Output the [X, Y] coordinate of the center of the cell containing the given text.  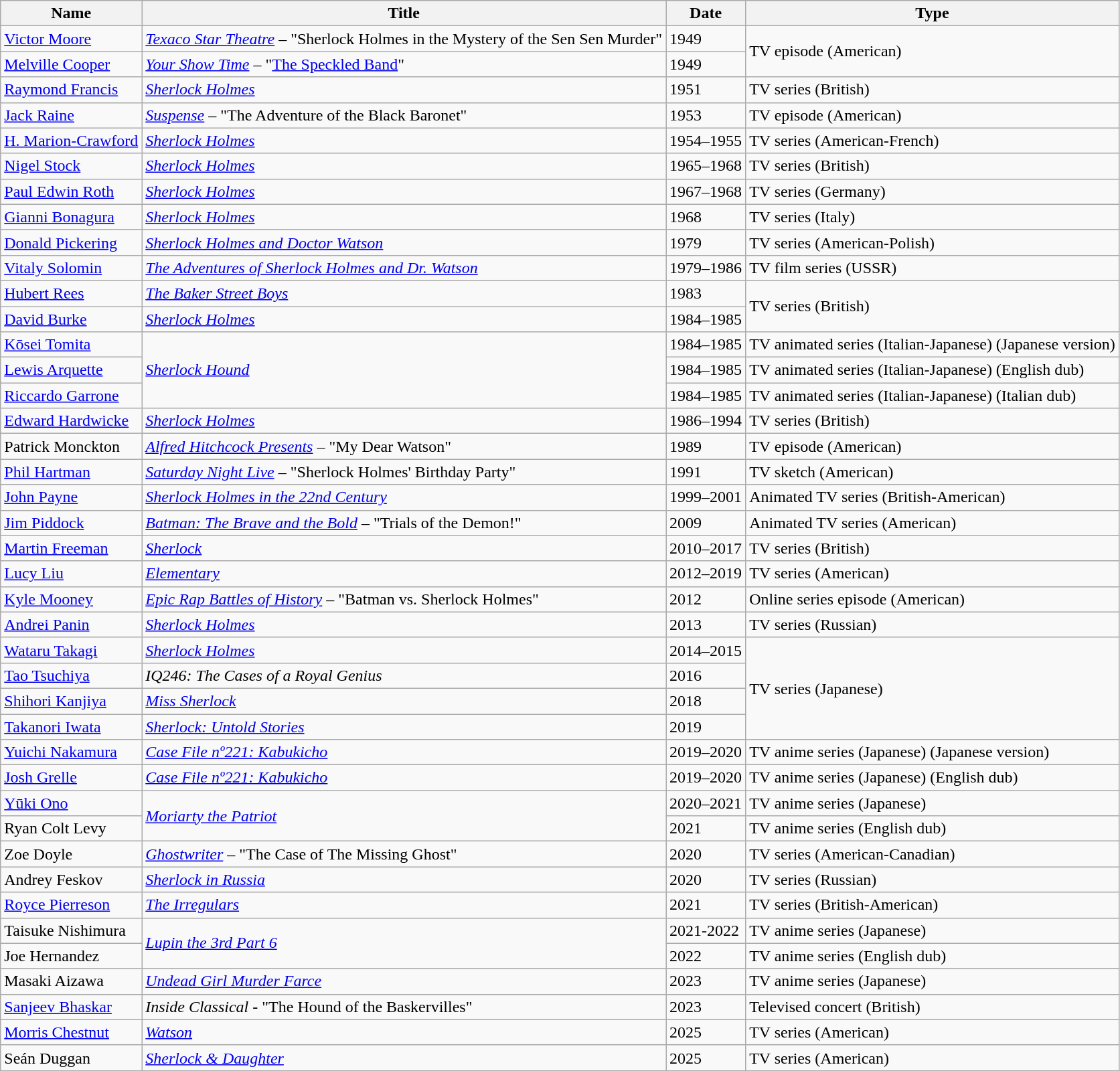
Name [71, 13]
The Irregulars [404, 905]
Watson [404, 1032]
2009 [706, 523]
Inside Classical - "The Hound of the Baskervilles" [404, 1007]
Title [404, 13]
Online series episode (American) [933, 599]
Victor Moore [71, 39]
Sherlock in Russia [404, 880]
TV series (American-Polish) [933, 242]
Lewis Arquette [71, 370]
Lucy Liu [71, 574]
Sherlock [404, 548]
2019 [706, 726]
1991 [706, 472]
Alfred Hitchcock Presents – "My Dear Watson" [404, 446]
1954–1955 [706, 141]
1968 [706, 217]
H. Marion-Crawford [71, 141]
Joe Hernandez [71, 956]
Zoe Doyle [71, 854]
Saturday Night Live – "Sherlock Holmes' Birthday Party" [404, 472]
1953 [706, 115]
Sherlock Holmes and Doctor Watson [404, 242]
TV animated series (Italian-Japanese) (Japanese version) [933, 345]
2016 [706, 675]
Vitaly Solomin [71, 268]
TV series (British-American) [933, 905]
Andrei Panin [71, 625]
Royce Pierreson [71, 905]
Sherlock Holmes in the 22nd Century [404, 497]
The Adventures of Sherlock Holmes and Dr. Watson [404, 268]
John Payne [71, 497]
TV series (Japanese) [933, 688]
Date [706, 13]
Jim Piddock [71, 523]
TV series (American-Canadian) [933, 854]
1983 [706, 293]
1979–1986 [706, 268]
Josh Grelle [71, 778]
Phil Hartman [71, 472]
David Burke [71, 319]
TV anime series (Japanese) (English dub) [933, 778]
Ryan Colt Levy [71, 829]
2022 [706, 956]
Patrick Monckton [71, 446]
Miss Sherlock [404, 701]
Morris Chestnut [71, 1032]
Hubert Rees [71, 293]
Yuichi Nakamura [71, 752]
1951 [706, 90]
1986–1994 [706, 421]
Wataru Takagi [71, 650]
2012–2019 [706, 574]
Undead Girl Murder Farce [404, 981]
Seán Duggan [71, 1058]
2018 [706, 701]
Jack Raine [71, 115]
1979 [706, 242]
Animated TV series (British-American) [933, 497]
Tao Tsuchiya [71, 675]
Melville Cooper [71, 64]
2010–2017 [706, 548]
Raymond Francis [71, 90]
Taisuke Nishimura [71, 930]
Sherlock Hound [404, 370]
1989 [706, 446]
Andrey Feskov [71, 880]
TV sketch (American) [933, 472]
Nigel Stock [71, 166]
TV animated series (Italian-Japanese) (Italian dub) [933, 396]
Gianni Bonagura [71, 217]
Texaco Star Theatre – "Sherlock Holmes in the Mystery of the Sen Sen Murder" [404, 39]
Televised concert (British) [933, 1007]
Shihori Kanjiya [71, 701]
1967–1968 [706, 191]
2012 [706, 599]
IQ246: The Cases of a Royal Genius [404, 675]
Masaki Aizawa [71, 981]
1999–2001 [706, 497]
The Baker Street Boys [404, 293]
Animated TV series (American) [933, 523]
Sherlock & Daughter [404, 1058]
TV series (Germany) [933, 191]
Ghostwriter – "The Case of The Missing Ghost" [404, 854]
Elementary [404, 574]
Suspense – "The Adventure of the Black Baronet" [404, 115]
2013 [706, 625]
Epic Rap Battles of History – "Batman vs. Sherlock Holmes" [404, 599]
Sanjeev Bhaskar [71, 1007]
TV film series (USSR) [933, 268]
Type [933, 13]
Takanori Iwata [71, 726]
TV animated series (Italian-Japanese) (English dub) [933, 370]
2020–2021 [706, 803]
Batman: The Brave and the Bold – "Trials of the Demon!" [404, 523]
2014–2015 [706, 650]
TV series (American-French) [933, 141]
Riccardo Garrone [71, 396]
TV series (Italy) [933, 217]
Lupin the 3rd Part 6 [404, 943]
Paul Edwin Roth [71, 191]
TV anime series (Japanese) (Japanese version) [933, 752]
Donald Pickering [71, 242]
Edward Hardwicke [71, 421]
Your Show Time – "The Speckled Band" [404, 64]
Kōsei Tomita [71, 345]
2021-2022 [706, 930]
Martin Freeman [71, 548]
1965–1968 [706, 166]
Yūki Ono [71, 803]
Kyle Mooney [71, 599]
Sherlock: Untold Stories [404, 726]
Moriarty the Patriot [404, 816]
